Return the [X, Y] coordinate for the center point of the cell that contains the specified text.  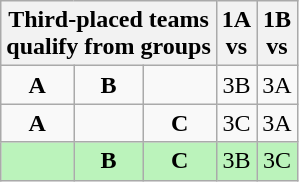
Third-placed teamsqualify from groups [109, 34]
1A vs [236, 34]
1B vs [277, 34]
